Locate the cell with the specified text and output its [X, Y] center coordinate. 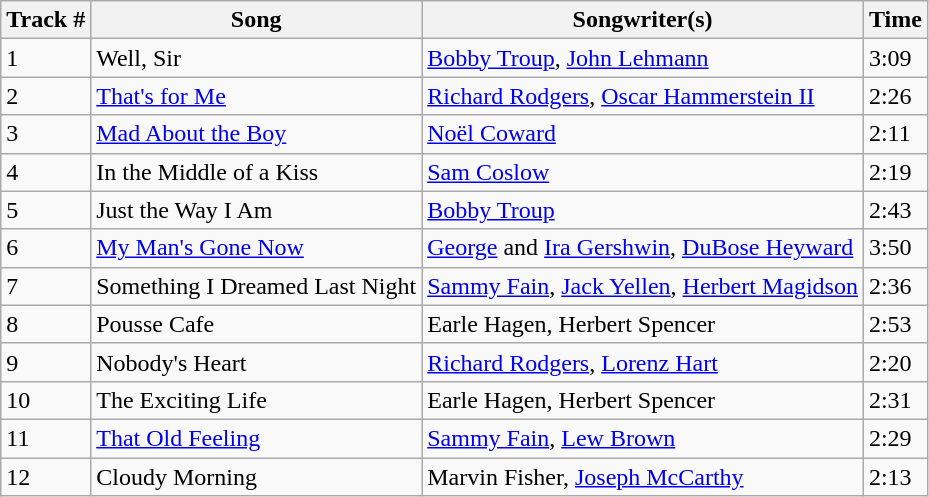
Just the Way I Am [256, 210]
1 [46, 58]
Something I Dreamed Last Night [256, 286]
Noël Coward [643, 134]
3 [46, 134]
Pousse Cafe [256, 324]
That's for Me [256, 96]
In the Middle of a Kiss [256, 172]
Song [256, 20]
5 [46, 210]
Nobody's Heart [256, 362]
Bobby Troup [643, 210]
6 [46, 248]
3:50 [895, 248]
Richard Rodgers, Lorenz Hart [643, 362]
8 [46, 324]
2:20 [895, 362]
Cloudy Morning [256, 477]
4 [46, 172]
Marvin Fisher, Joseph McCarthy [643, 477]
Mad About the Boy [256, 134]
3:09 [895, 58]
2:19 [895, 172]
Bobby Troup, John Lehmann [643, 58]
2:29 [895, 438]
Track # [46, 20]
Sam Coslow [643, 172]
Sammy Fain, Jack Yellen, Herbert Magidson [643, 286]
9 [46, 362]
2:11 [895, 134]
Songwriter(s) [643, 20]
2:31 [895, 400]
11 [46, 438]
10 [46, 400]
2:13 [895, 477]
My Man's Gone Now [256, 248]
George and Ira Gershwin, DuBose Heyward [643, 248]
Sammy Fain, Lew Brown [643, 438]
2:43 [895, 210]
2 [46, 96]
2:26 [895, 96]
That Old Feeling [256, 438]
Richard Rodgers, Oscar Hammerstein II [643, 96]
7 [46, 286]
12 [46, 477]
2:53 [895, 324]
Time [895, 20]
The Exciting Life [256, 400]
2:36 [895, 286]
Well, Sir [256, 58]
